Locate the cell with the specified text and output its [X, Y] center coordinate. 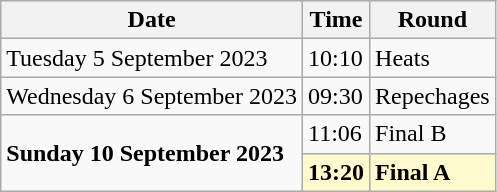
Date [152, 20]
09:30 [336, 96]
Final A [433, 172]
Tuesday 5 September 2023 [152, 58]
Heats [433, 58]
13:20 [336, 172]
11:06 [336, 134]
Sunday 10 September 2023 [152, 153]
Time [336, 20]
10:10 [336, 58]
Final B [433, 134]
Wednesday 6 September 2023 [152, 96]
Round [433, 20]
Repechages [433, 96]
